For the text-containing cell, return its midpoint in [x, y] coordinate format. 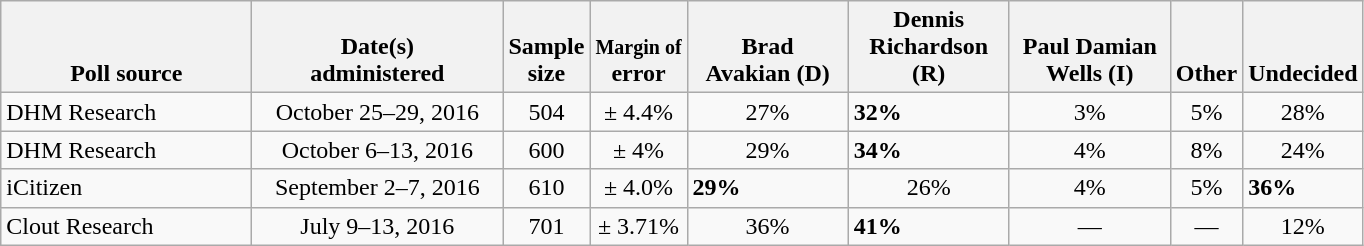
610 [546, 188]
Paul DamianWells (I) [1090, 47]
26% [928, 188]
701 [546, 226]
8% [1206, 150]
32% [928, 112]
Other [1206, 47]
± 3.71% [638, 226]
28% [1303, 112]
DennisRichardson (R) [928, 47]
504 [546, 112]
27% [768, 112]
600 [546, 150]
± 4.4% [638, 112]
Poll source [126, 47]
BradAvakian (D) [768, 47]
3% [1090, 112]
Margin oferror [638, 47]
± 4% [638, 150]
September 2–7, 2016 [378, 188]
41% [928, 226]
October 6–13, 2016 [378, 150]
Date(s)administered [378, 47]
October 25–29, 2016 [378, 112]
± 4.0% [638, 188]
Samplesize [546, 47]
Clout Research [126, 226]
Undecided [1303, 47]
July 9–13, 2016 [378, 226]
12% [1303, 226]
34% [928, 150]
iCitizen [126, 188]
24% [1303, 150]
